Return (x, y) of the center of cell containing provided text 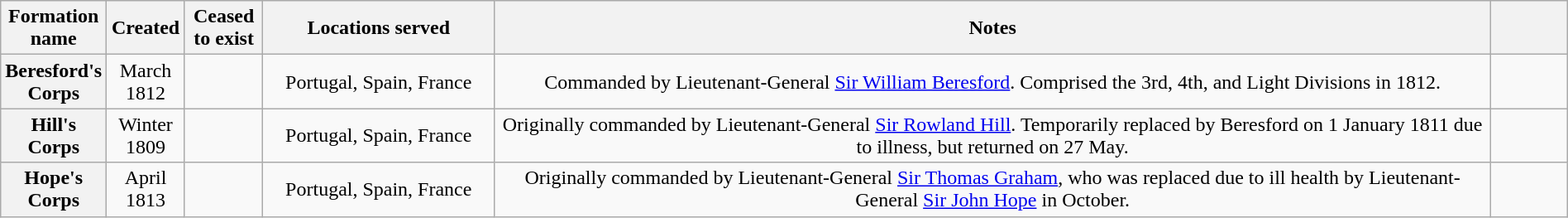
March 1812 (146, 81)
Beresford's Corps (54, 81)
Hope's Corps (54, 189)
Winter 1809 (146, 136)
Formation name (54, 28)
Notes (992, 28)
Ceased to exist (223, 28)
Locations served (379, 28)
April 1813 (146, 189)
Created (146, 28)
Commanded by Lieutenant-General Sir William Beresford. Comprised the 3rd, 4th, and Light Divisions in 1812. (992, 81)
Originally commanded by Lieutenant-General Sir Thomas Graham, who was replaced due to ill health by Lieutenant-General Sir John Hope in October. (992, 189)
Hill's Corps (54, 136)
